Search for the cell housing the specified text and yield its (X, Y) center coordinate. 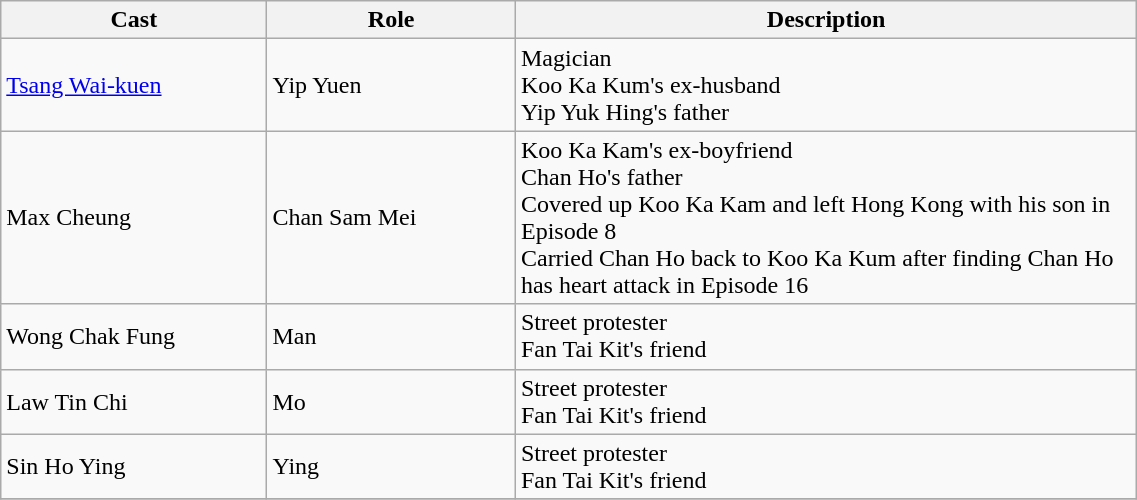
Yip Yuen (392, 85)
Ying (392, 466)
Description (826, 20)
Max Cheung (134, 218)
Sin Ho Ying (134, 466)
Tsang Wai-kuen (134, 85)
Wong Chak Fung (134, 336)
Man (392, 336)
Law Tin Chi (134, 402)
Chan Sam Mei (392, 218)
MagicianKoo Ka Kum's ex-husbandYip Yuk Hing's father (826, 85)
Cast (134, 20)
Mo (392, 402)
Role (392, 20)
